Search for the cell housing the specified text and yield its (x, y) center coordinate. 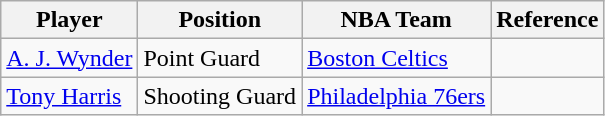
Player (70, 20)
Point Guard (220, 58)
Boston Celtics (396, 58)
Philadelphia 76ers (396, 96)
Reference (548, 20)
Shooting Guard (220, 96)
Tony Harris (70, 96)
NBA Team (396, 20)
Position (220, 20)
A. J. Wynder (70, 58)
